Identify which cell holds the provided text, then report its (x, y) central coordinate. 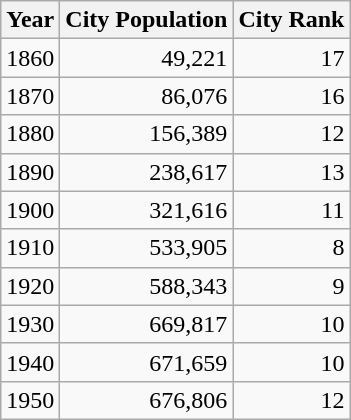
49,221 (146, 58)
City Rank (292, 20)
669,817 (146, 324)
1860 (30, 58)
1880 (30, 134)
Year (30, 20)
17 (292, 58)
238,617 (146, 172)
1950 (30, 400)
11 (292, 210)
1930 (30, 324)
676,806 (146, 400)
588,343 (146, 286)
13 (292, 172)
1940 (30, 362)
1890 (30, 172)
1900 (30, 210)
9 (292, 286)
16 (292, 96)
8 (292, 248)
1920 (30, 286)
671,659 (146, 362)
321,616 (146, 210)
86,076 (146, 96)
1910 (30, 248)
City Population (146, 20)
533,905 (146, 248)
1870 (30, 96)
156,389 (146, 134)
